Extract the (x, y) coordinate from the center of the cell holding the provided text.  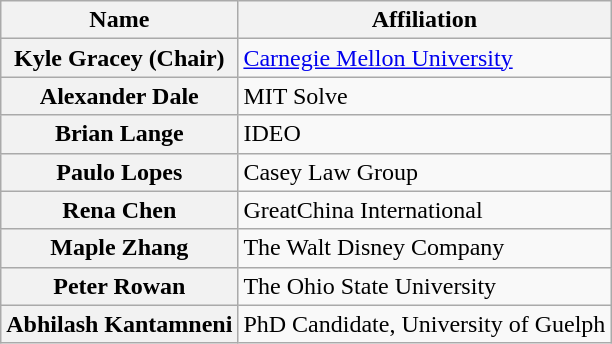
Carnegie Mellon University (424, 58)
Casey Law Group (424, 172)
Maple Zhang (120, 248)
Peter Rowan (120, 286)
IDEO (424, 134)
Paulo Lopes (120, 172)
GreatChina International (424, 210)
The Walt Disney Company (424, 248)
Kyle Gracey (Chair) (120, 58)
Abhilash Kantamneni (120, 324)
MIT Solve (424, 96)
The Ohio State University (424, 286)
Affiliation (424, 20)
Rena Chen (120, 210)
PhD Candidate, University of Guelph (424, 324)
Name (120, 20)
Brian Lange (120, 134)
Alexander Dale (120, 96)
